Capture the cell that displays the provided text and extract its (X, Y) central coordinate. 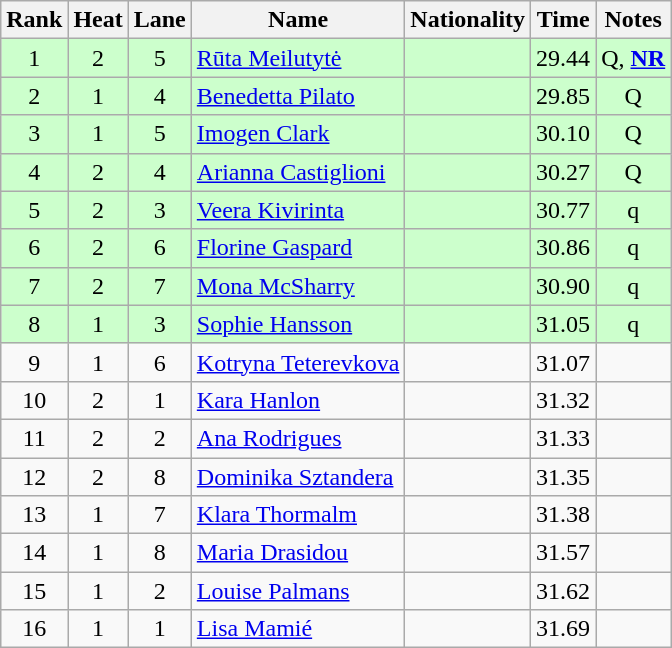
Veera Kivirinta (298, 210)
30.10 (564, 134)
Sophie Hansson (298, 324)
Time (564, 20)
31.62 (564, 591)
30.90 (564, 286)
Lane (160, 20)
Rank (34, 20)
30.77 (564, 210)
30.27 (564, 172)
Kotryna Teterevkova (298, 362)
31.35 (564, 477)
31.38 (564, 515)
Heat (98, 20)
Imogen Clark (298, 134)
Mona McSharry (298, 286)
30.86 (564, 248)
29.85 (564, 96)
31.69 (564, 629)
31.33 (564, 438)
Name (298, 20)
Arianna Castiglioni (298, 172)
Ana Rodrigues (298, 438)
Florine Gaspard (298, 248)
Kara Hanlon (298, 400)
13 (34, 515)
12 (34, 477)
15 (34, 591)
Dominika Sztandera (298, 477)
11 (34, 438)
31.05 (564, 324)
29.44 (564, 58)
Louise Palmans (298, 591)
Lisa Mamié (298, 629)
Q, NR (634, 58)
31.32 (564, 400)
31.07 (564, 362)
Nationality (468, 20)
9 (34, 362)
14 (34, 553)
Klara Thormalm (298, 515)
Benedetta Pilato (298, 96)
16 (34, 629)
Notes (634, 20)
Maria Drasidou (298, 553)
10 (34, 400)
Rūta Meilutytė (298, 58)
31.57 (564, 553)
